Find where the given text appears and provide that cell's center as [x, y] coordinate. 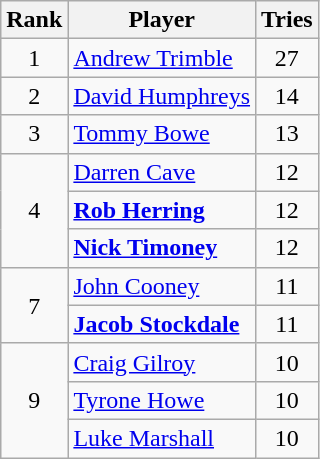
John Cooney [162, 286]
27 [288, 58]
Jacob Stockdale [162, 324]
3 [34, 134]
Andrew Trimble [162, 58]
Luke Marshall [162, 438]
4 [34, 210]
Nick Timoney [162, 248]
9 [34, 400]
2 [34, 96]
7 [34, 305]
Tries [288, 20]
Tommy Bowe [162, 134]
David Humphreys [162, 96]
Rob Herring [162, 210]
1 [34, 58]
13 [288, 134]
14 [288, 96]
Player [162, 20]
Darren Cave [162, 172]
Craig Gilroy [162, 362]
Tyrone Howe [162, 400]
Rank [34, 20]
